For the text-containing cell, return its midpoint in [x, y] coordinate format. 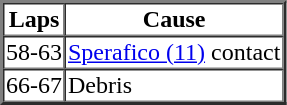
66-67 [34, 86]
Debris [174, 86]
Cause [174, 20]
Sperafico (11) contact [174, 52]
Laps [34, 20]
58-63 [34, 52]
